Pinpoint the cell where the given text exists, returning its (x, y) midpoint coordinate. 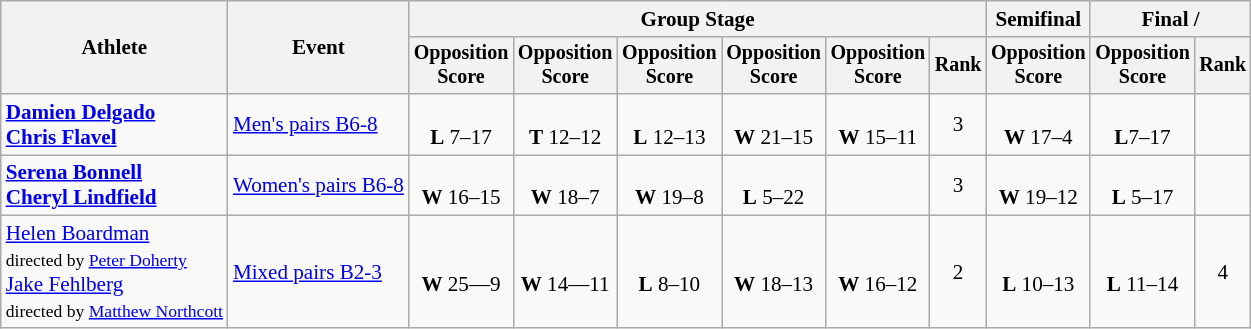
T 12–12 (565, 124)
W 18–13 (774, 272)
Athlete (114, 48)
Event (318, 48)
Men's pairs B6-8 (318, 124)
W 14―11 (565, 272)
L 5–22 (774, 186)
Serena BonnellCheryl Lindfield (114, 186)
Helen Boardmandirected by Peter DohertyJake Fehlbergdirected by Matthew Northcott (114, 272)
W 18–7 (565, 186)
Damien DelgadoChris Flavel (114, 124)
W 17–4 (1038, 124)
L 11–14 (1142, 272)
W 25―9 (461, 272)
W 15–11 (878, 124)
W 19–12 (1038, 186)
L 5–17 (1142, 186)
2 (958, 272)
W 19–8 (669, 186)
L 12–13 (669, 124)
Semifinal (1038, 18)
Group Stage (698, 18)
4 (1223, 272)
L 8–10 (669, 272)
Women's pairs B6-8 (318, 186)
L 7–17 (461, 124)
L 10–13 (1038, 272)
W 16–15 (461, 186)
Mixed pairs B2-3 (318, 272)
L7–17 (1142, 124)
W 21–15 (774, 124)
Final / (1170, 18)
W 16–12 (878, 272)
